Scan for the cell matching the given text and deliver its [X, Y] coordinate at center. 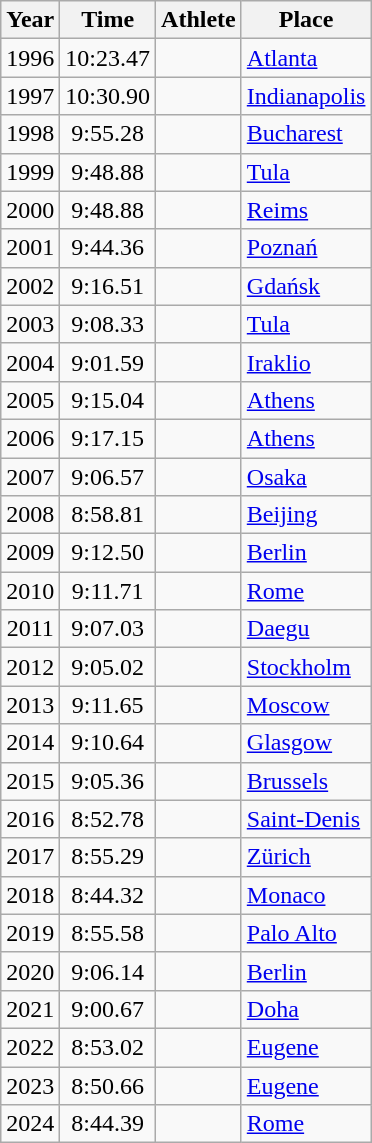
9:11.71 [108, 591]
2005 [30, 400]
9:07.03 [108, 629]
Beijing [306, 515]
Saint-Denis [306, 819]
9:05.36 [108, 781]
Reims [306, 210]
9:10.64 [108, 743]
9:05.02 [108, 667]
2023 [30, 1085]
2007 [30, 477]
Brussels [306, 781]
Monaco [306, 895]
1997 [30, 96]
Atlanta [306, 58]
9:16.51 [108, 286]
Year [30, 20]
2014 [30, 743]
9:01.59 [108, 362]
Time [108, 20]
8:55.58 [108, 933]
8:44.32 [108, 895]
2017 [30, 857]
Glasgow [306, 743]
2010 [30, 591]
Stockholm [306, 667]
8:52.78 [108, 819]
9:08.33 [108, 324]
Doha [306, 1009]
Gdańsk [306, 286]
1996 [30, 58]
2003 [30, 324]
8:55.29 [108, 857]
2024 [30, 1124]
9:00.67 [108, 1009]
2012 [30, 667]
2016 [30, 819]
9:12.50 [108, 553]
Moscow [306, 705]
8:50.66 [108, 1085]
2000 [30, 210]
8:58.81 [108, 515]
Zürich [306, 857]
2009 [30, 553]
10:30.90 [108, 96]
8:44.39 [108, 1124]
9:06.14 [108, 971]
2006 [30, 438]
2002 [30, 286]
2019 [30, 933]
1999 [30, 172]
9:15.04 [108, 400]
Indianapolis [306, 96]
8:53.02 [108, 1047]
2022 [30, 1047]
2008 [30, 515]
2013 [30, 705]
9:55.28 [108, 134]
9:11.65 [108, 705]
2020 [30, 971]
9:44.36 [108, 248]
Iraklio [306, 362]
Daegu [306, 629]
Bucharest [306, 134]
2015 [30, 781]
Osaka [306, 477]
9:06.57 [108, 477]
2004 [30, 362]
2018 [30, 895]
2011 [30, 629]
Poznań [306, 248]
1998 [30, 134]
Place [306, 20]
2021 [30, 1009]
Palo Alto [306, 933]
Athlete [199, 20]
10:23.47 [108, 58]
2001 [30, 248]
9:17.15 [108, 438]
